Output the [x, y] coordinate of the center of the cell containing the given text.  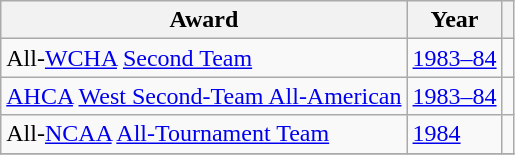
All-NCAA All-Tournament Team [204, 134]
Year [454, 20]
Award [204, 20]
All-WCHA Second Team [204, 58]
AHCA West Second-Team All-American [204, 96]
1984 [454, 134]
